Capture the cell that displays the provided text and extract its [x, y] central coordinate. 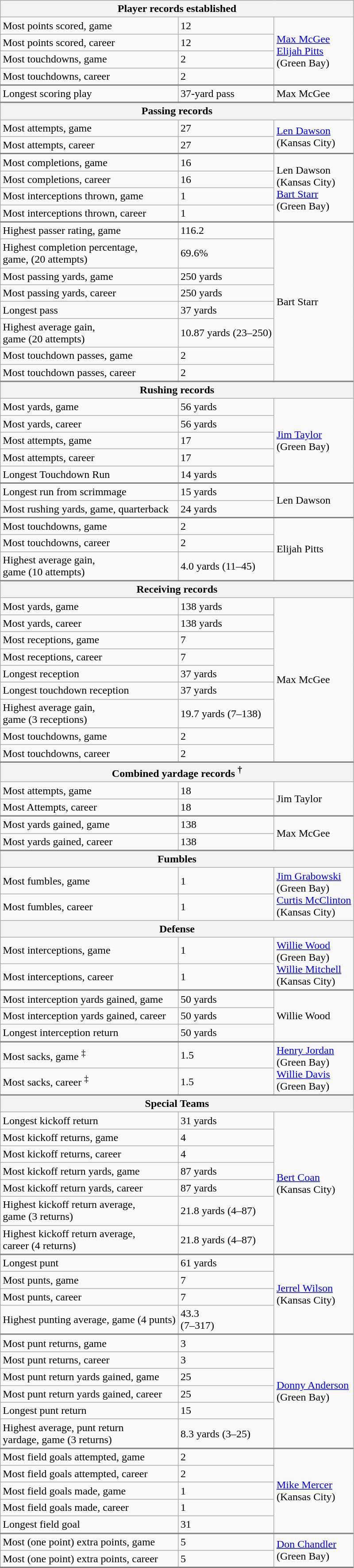
Longest punt return [89, 1411]
Max McGeeElijah Pitts(Green Bay) [314, 51]
Len Dawson(Kansas City)Bart Starr(Green Bay) [314, 188]
Most rushing yards, game, quarterback [89, 509]
Most sacks, game ‡ [89, 1055]
31 [226, 1525]
8.3 yards (3–25) [226, 1434]
Jim Taylor [314, 799]
14 yards [226, 475]
Rushing records [177, 390]
Jim Grabowski(Green Bay)Curtis McClinton(Kansas City) [314, 894]
Most (one point) extra points, career [89, 1559]
Player records established [177, 9]
10.87 yards (23–250) [226, 333]
Most completions, career [89, 179]
Defense [177, 929]
Elijah Pitts [314, 549]
Most interception yards gained, career [89, 1016]
Mike Mercer(Kansas City) [314, 1491]
Most passing yards, game [89, 276]
Most interceptions, game [89, 951]
4.0 yards (11–45) [226, 566]
Len Dawson(Kansas City) [314, 136]
Most yards gained, game [89, 825]
Bart Starr [314, 302]
37-yard pass [226, 94]
Bert Coan(Kansas City) [314, 1184]
Most yards gained, career [89, 842]
Most receptions, game [89, 640]
Most kickoff returns, career [89, 1154]
Highest completion percentage,game, (20 attempts) [89, 253]
Longest scoring play [89, 94]
Jerrel Wilson(Kansas City) [314, 1294]
Most completions, game [89, 162]
Longest touchdown reception [89, 691]
Combined yardage records † [177, 772]
Most fumbles, game [89, 881]
15 [226, 1411]
Longest Touchdown Run [89, 475]
Most interception yards gained, game [89, 999]
Highest average, punt returnyardage, game (3 returns) [89, 1434]
Longest pass [89, 310]
Longest field goal [89, 1525]
Willie Wood (Green Bay)Willie Mitchell(Kansas City) [314, 964]
Most interceptions thrown, game [89, 196]
Most Attempts, career [89, 807]
Longest interception return [89, 1033]
Highest kickoff return average,game (3 returns) [89, 1211]
Longest kickoff return [89, 1121]
Longest reception [89, 674]
Len Dawson [314, 501]
Highest average gain,game (3 receptions) [89, 713]
Most sacks, career ‡ [89, 1082]
Most punts, career [89, 1297]
Most points scored, game [89, 26]
Donny Anderson(Green Bay) [314, 1392]
Don Chandler(Green Bay) [314, 1550]
Most fumbles, career [89, 907]
Most kickoff return yards, game [89, 1171]
Most punt return yards gained, career [89, 1394]
Most receptions, career [89, 657]
Most kickoff returns, game [89, 1137]
Passing records [177, 111]
Highest average gain,game (10 attempts) [89, 566]
Highest kickoff return average,career (4 returns) [89, 1240]
Most punt returns, game [89, 1343]
Most punts, game [89, 1280]
69.6% [226, 253]
Special Teams [177, 1104]
Most interceptions thrown, career [89, 213]
Most punt return yards gained, game [89, 1377]
Henry Jordan(Green Bay)Willie Davis(Green Bay) [314, 1068]
Most passing yards, career [89, 293]
Most field goals attempted, game [89, 1457]
Most (one point) extra points, game [89, 1541]
Highest passer rating, game [89, 230]
Most field goals made, game [89, 1490]
Fumbles [177, 859]
Longest run from scrimmage [89, 492]
Most interceptions, career [89, 977]
Most field goals made, career [89, 1507]
Most kickoff return yards, career [89, 1188]
43.3(7–317) [226, 1320]
Longest punt [89, 1263]
Willie Wood [314, 1016]
Highest punting average, game (4 punts) [89, 1320]
Most punt returns, career [89, 1360]
Jim Taylor(Green Bay) [314, 441]
31 yards [226, 1121]
Most touchdown passes, career [89, 373]
19.7 yards (7–138) [226, 713]
61 yards [226, 1263]
116.2 [226, 230]
15 yards [226, 492]
Most touchdown passes, game [89, 356]
Most points scored, career [89, 43]
Most field goals attempted, career [89, 1474]
Highest average gain,game (20 attempts) [89, 333]
Receiving records [177, 589]
24 yards [226, 509]
